Locate the cell with the specified text and output its [X, Y] center coordinate. 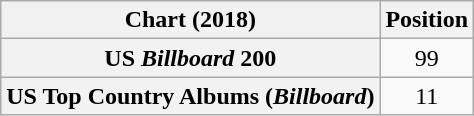
Chart (2018) [190, 20]
11 [427, 96]
Position [427, 20]
US Billboard 200 [190, 58]
US Top Country Albums (Billboard) [190, 96]
99 [427, 58]
